Pinpoint the cell where the given text exists, returning its [X, Y] midpoint coordinate. 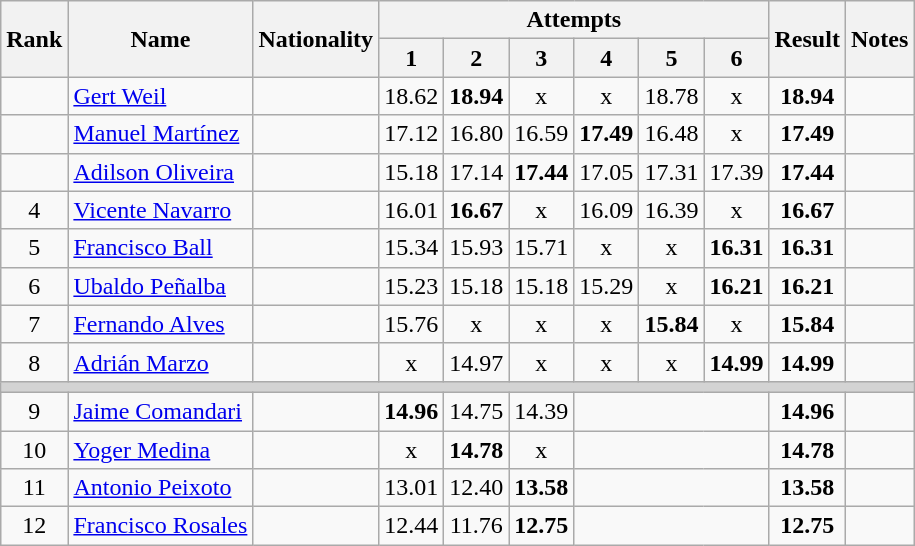
17.05 [606, 172]
9 [34, 411]
16.09 [606, 210]
16.01 [412, 210]
13.01 [412, 488]
17.12 [412, 134]
Francisco Ball [160, 248]
12 [34, 526]
15.29 [606, 286]
Yoger Medina [160, 449]
11 [34, 488]
Francisco Rosales [160, 526]
15.23 [412, 286]
15.76 [412, 324]
Name [160, 39]
Manuel Martínez [160, 134]
Adilson Oliveira [160, 172]
8 [34, 362]
12.40 [476, 488]
15.34 [412, 248]
16.80 [476, 134]
3 [542, 58]
15.93 [476, 248]
16.39 [672, 210]
18.78 [672, 96]
14.75 [476, 411]
16.59 [542, 134]
15.71 [542, 248]
12.44 [412, 526]
Vicente Navarro [160, 210]
Fernando Alves [160, 324]
Rank [34, 39]
2 [476, 58]
14.97 [476, 362]
Result [807, 39]
Adrián Marzo [160, 362]
16.48 [672, 134]
1 [412, 58]
Ubaldo Peñalba [160, 286]
Antonio Peixoto [160, 488]
7 [34, 324]
Attempts [574, 20]
10 [34, 449]
11.76 [476, 526]
17.39 [736, 172]
17.14 [476, 172]
Nationality [316, 39]
17.31 [672, 172]
Gert Weil [160, 96]
Notes [879, 39]
18.62 [412, 96]
Jaime Comandari [160, 411]
14.39 [542, 411]
